Determine the [X, Y] coordinate at the center of the cell enclosing the given text.  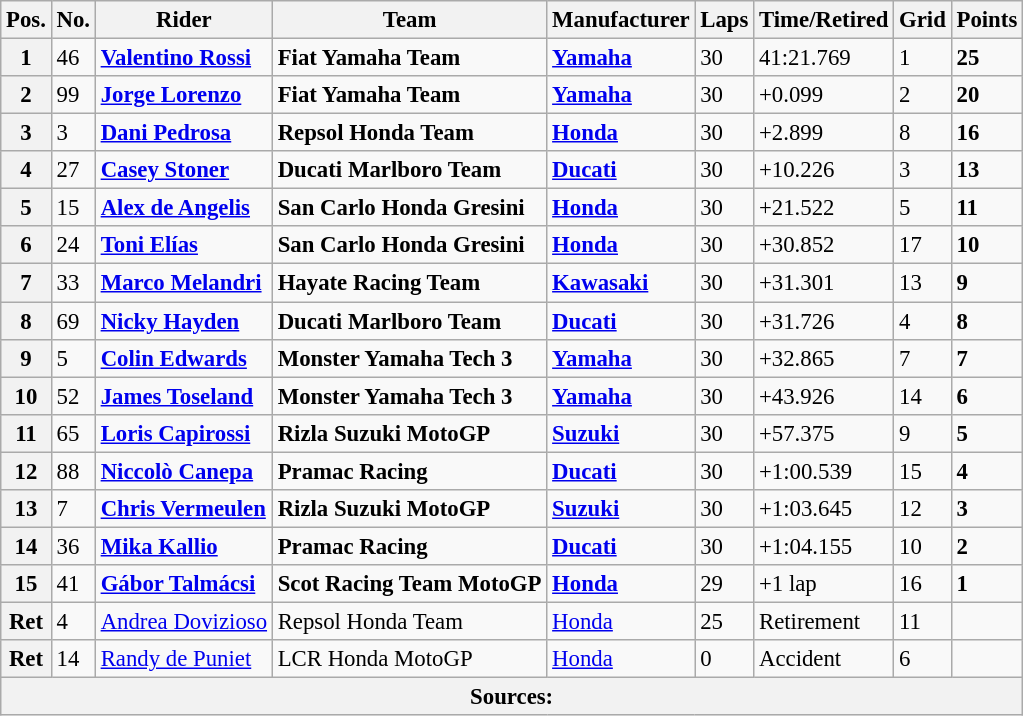
Laps [724, 20]
Kawasaki [621, 283]
Scot Racing Team MotoGP [409, 584]
52 [73, 396]
Grid [922, 20]
+21.522 [824, 208]
Rider [184, 20]
Loris Capirossi [184, 433]
0 [724, 659]
27 [73, 170]
+1:03.645 [824, 509]
Gábor Talmácsi [184, 584]
36 [73, 546]
+31.726 [824, 321]
Alex de Angelis [184, 208]
LCR Honda MotoGP [409, 659]
41 [73, 584]
Dani Pedrosa [184, 133]
99 [73, 95]
69 [73, 321]
Niccolò Canepa [184, 471]
Valentino Rossi [184, 58]
+43.926 [824, 396]
Nicky Hayden [184, 321]
Chris Vermeulen [184, 509]
+32.865 [824, 358]
Toni Elías [184, 245]
James Toseland [184, 396]
Marco Melandri [184, 283]
No. [73, 20]
Points [986, 20]
Retirement [824, 621]
65 [73, 433]
+30.852 [824, 245]
88 [73, 471]
46 [73, 58]
Team [409, 20]
Pos. [26, 20]
+2.899 [824, 133]
+57.375 [824, 433]
Mika Kallio [184, 546]
+10.226 [824, 170]
+1:00.539 [824, 471]
+31.301 [824, 283]
20 [986, 95]
Colin Edwards [184, 358]
Andrea Dovizioso [184, 621]
24 [73, 245]
+1 lap [824, 584]
Hayate Racing Team [409, 283]
Casey Stoner [184, 170]
17 [922, 245]
33 [73, 283]
+0.099 [824, 95]
Jorge Lorenzo [184, 95]
+1:04.155 [824, 546]
29 [724, 584]
Sources: [512, 697]
Randy de Puniet [184, 659]
41:21.769 [824, 58]
Accident [824, 659]
Manufacturer [621, 20]
Time/Retired [824, 20]
